Determine the [X, Y] coordinate at the center of the cell enclosing the given text.  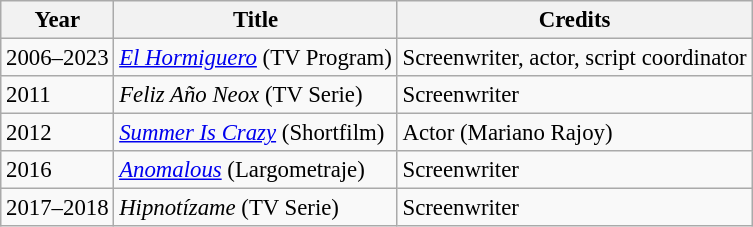
Anomalous (Largometraje) [256, 170]
Credits [574, 20]
Summer Is Crazy (Shortfilm) [256, 133]
2006–2023 [58, 58]
Actor (Mariano Rajoy) [574, 133]
Feliz Año Neox (TV Serie) [256, 95]
2011 [58, 95]
Hipnotízame (TV Serie) [256, 208]
Title [256, 20]
2017–2018 [58, 208]
2012 [58, 133]
2016 [58, 170]
Year [58, 20]
El Hormiguero (TV Program) [256, 58]
Screenwriter, actor, script coordinator [574, 58]
